Find where the given text appears and provide that cell's center as [X, Y] coordinate. 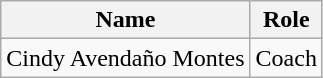
Cindy Avendaño Montes [126, 58]
Name [126, 20]
Role [286, 20]
Coach [286, 58]
